Find where the given text appears and provide that cell's center as (x, y) coordinate. 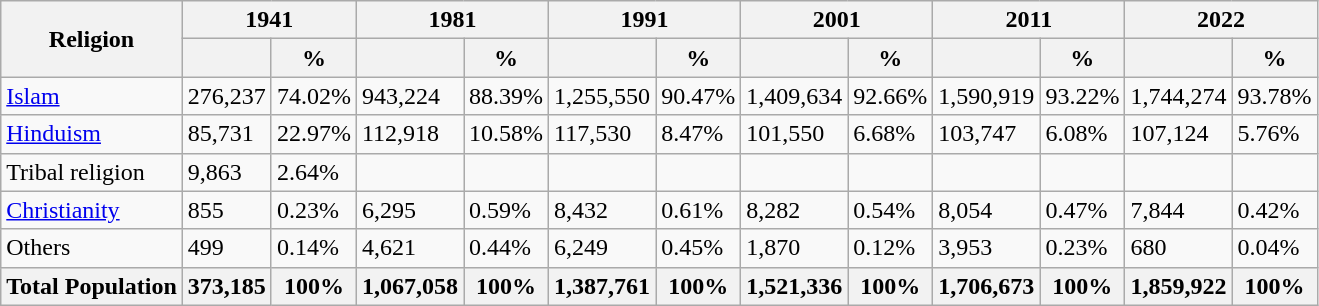
2022 (1221, 20)
117,530 (602, 134)
10.58% (506, 134)
1,859,922 (1178, 286)
1,067,058 (410, 286)
0.47% (1082, 210)
1,387,761 (602, 286)
101,550 (794, 134)
1,590,919 (986, 96)
74.02% (314, 96)
88.39% (506, 96)
Christianity (92, 210)
93.22% (1082, 96)
0.61% (698, 210)
8,054 (986, 210)
1981 (452, 20)
0.45% (698, 248)
92.66% (890, 96)
22.97% (314, 134)
0.12% (890, 248)
7,844 (1178, 210)
1991 (645, 20)
85,731 (226, 134)
93.78% (1274, 96)
4,621 (410, 248)
373,185 (226, 286)
276,237 (226, 96)
1,409,634 (794, 96)
680 (1178, 248)
107,124 (1178, 134)
1,744,274 (1178, 96)
943,224 (410, 96)
1,255,550 (602, 96)
2011 (1029, 20)
Others (92, 248)
1,521,336 (794, 286)
2001 (837, 20)
8.47% (698, 134)
9,863 (226, 172)
855 (226, 210)
8,432 (602, 210)
8,282 (794, 210)
112,918 (410, 134)
1,706,673 (986, 286)
Total Population (92, 286)
0.59% (506, 210)
6,249 (602, 248)
1941 (269, 20)
3,953 (986, 248)
90.47% (698, 96)
0.54% (890, 210)
0.14% (314, 248)
1,870 (794, 248)
6,295 (410, 210)
0.42% (1274, 210)
Tribal religion (92, 172)
499 (226, 248)
6.68% (890, 134)
103,747 (986, 134)
0.44% (506, 248)
5.76% (1274, 134)
2.64% (314, 172)
6.08% (1082, 134)
0.04% (1274, 248)
Hinduism (92, 134)
Religion (92, 39)
Islam (92, 96)
